Provide the [X, Y] coordinate of the cell's center where the given text is located.  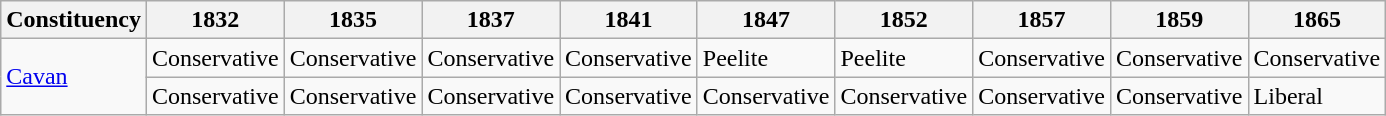
1835 [353, 20]
1837 [491, 20]
Cavan [74, 77]
1859 [1179, 20]
1832 [215, 20]
1847 [766, 20]
Liberal [1317, 96]
Constituency [74, 20]
1857 [1042, 20]
1852 [904, 20]
1865 [1317, 20]
1841 [629, 20]
